Provide the [x, y] coordinate of the cell's center where the given text is located.  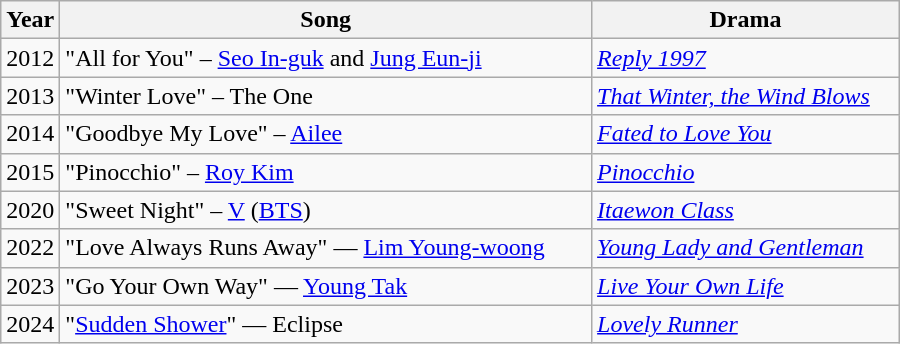
Reply 1997 [746, 58]
"All for You" – Seo In-guk and Jung Eun-ji [326, 58]
"Go Your Own Way" — Young Tak [326, 286]
2014 [30, 134]
"Pinocchio" – Roy Kim [326, 172]
Drama [746, 20]
2022 [30, 248]
Lovely Runner [746, 324]
2013 [30, 96]
2020 [30, 210]
Itaewon Class [746, 210]
Year [30, 20]
Song [326, 20]
"Goodbye My Love" – Ailee [326, 134]
"Sweet Night" – V (BTS) [326, 210]
Live Your Own Life [746, 286]
"Love Always Runs Away" — Lim Young-woong [326, 248]
"Winter Love" – The One [326, 96]
Pinocchio [746, 172]
Young Lady and Gentleman [746, 248]
2015 [30, 172]
2012 [30, 58]
2024 [30, 324]
"Sudden Shower" — Eclipse [326, 324]
That Winter, the Wind Blows [746, 96]
2023 [30, 286]
Fated to Love You [746, 134]
